From the cell containing the given text, extract its center point as (x, y) coordinate. 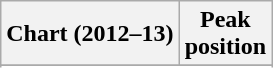
Peakposition (225, 34)
Chart (2012–13) (90, 34)
